Search for the cell housing the specified text and yield its [x, y] center coordinate. 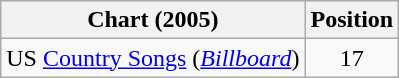
Position [352, 20]
Chart (2005) [153, 20]
US Country Songs (Billboard) [153, 58]
17 [352, 58]
